Detect which cell encompasses the target text, then output its (X, Y) center coordinate. 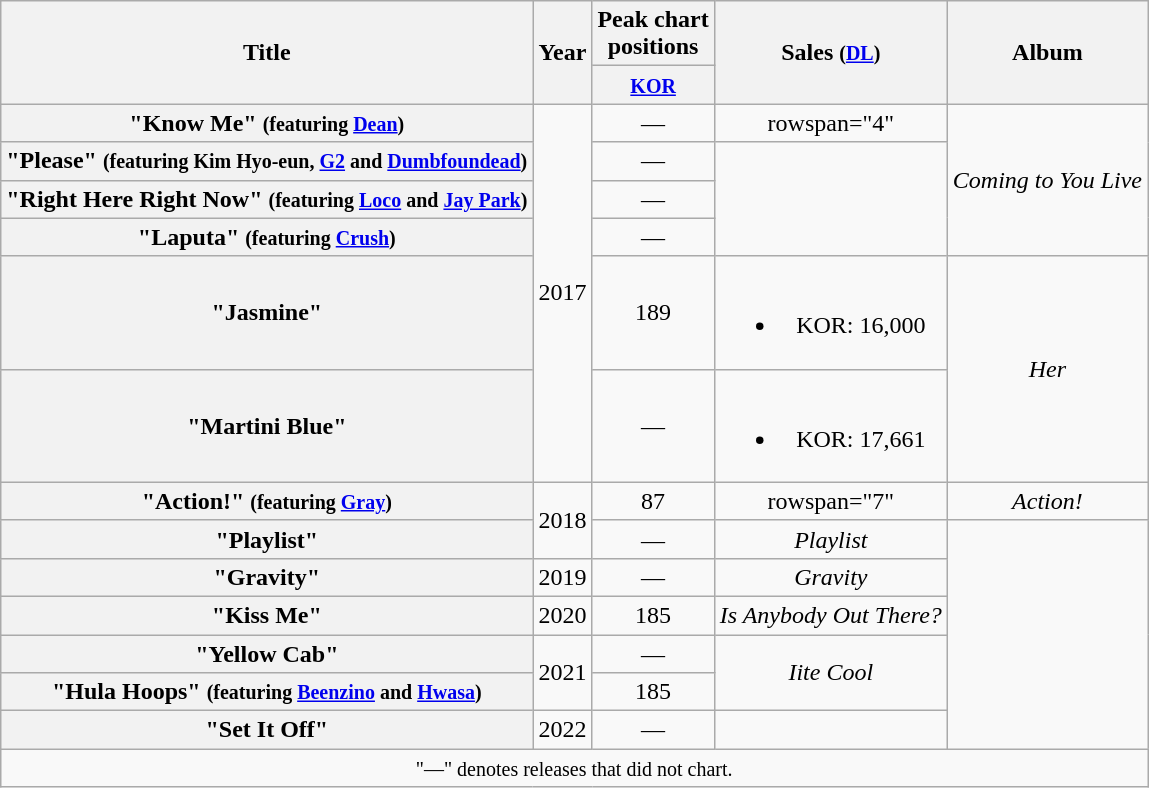
Action! (1047, 501)
Iite Cool (830, 672)
KOR: 17,661 (830, 426)
"Action!" (featuring Gray) (267, 501)
"Yellow Cab" (267, 653)
Peak chart positions (653, 34)
2020 (562, 615)
"Set It Off" (267, 730)
Gravity (830, 577)
Her (1047, 369)
"Playlist" (267, 539)
"Right Here Right Now" (featuring Loco and Jay Park) (267, 199)
"Hula Hoops" (featuring Beenzino and Hwasa) (267, 692)
Playlist (830, 539)
Title (267, 52)
"Martini Blue" (267, 426)
87 (653, 501)
"Jasmine" (267, 312)
"—" denotes releases that did not chart. (574, 768)
Year (562, 52)
189 (653, 312)
"Laputa" (featuring Crush) (267, 237)
rowspan="4" (830, 123)
2017 (562, 293)
Is Anybody Out There? (830, 615)
KOR (653, 85)
2018 (562, 520)
"Kiss Me" (267, 615)
Sales (DL) (830, 52)
"Gravity" (267, 577)
Coming to You Live (1047, 180)
KOR: 16,000 (830, 312)
"Please" (featuring Kim Hyo-eun, G2 and Dumbfoundead) (267, 161)
2021 (562, 672)
Album (1047, 52)
2019 (562, 577)
"Know Me" (featuring Dean) (267, 123)
2022 (562, 730)
rowspan="7" (830, 501)
